Find where the given text appears and provide that cell's center as [X, Y] coordinate. 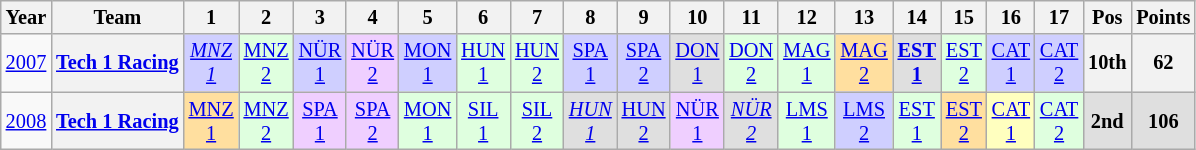
10th [1107, 63]
62 [1163, 63]
Year [26, 17]
MAG2 [864, 63]
6 [483, 17]
SIL2 [537, 121]
4 [372, 17]
MAG1 [806, 63]
3 [320, 17]
106 [1163, 121]
DON2 [751, 63]
7 [537, 17]
15 [964, 17]
17 [1059, 17]
5 [428, 17]
9 [644, 17]
2 [266, 17]
11 [751, 17]
Pos [1107, 17]
14 [917, 17]
2008 [26, 121]
16 [1011, 17]
12 [806, 17]
2nd [1107, 121]
13 [864, 17]
Team [117, 17]
SIL1 [483, 121]
Points [1163, 17]
10 [697, 17]
2007 [26, 63]
LMS2 [864, 121]
1 [212, 17]
8 [590, 17]
LMS1 [806, 121]
DON1 [697, 63]
